Return [X, Y] of the center of cell containing provided text 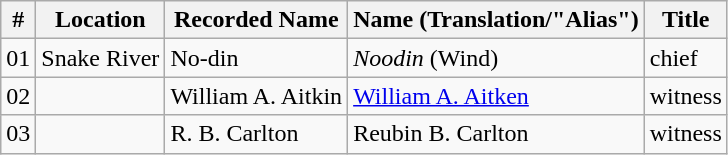
03 [18, 134]
Noodin (Wind) [496, 58]
# [18, 20]
Location [100, 20]
Name (Translation/"Alias") [496, 20]
01 [18, 58]
William A. Aitkin [256, 96]
chief [686, 58]
No-din [256, 58]
R. B. Carlton [256, 134]
02 [18, 96]
Snake River [100, 58]
Recorded Name [256, 20]
Title [686, 20]
William A. Aitken [496, 96]
Reubin B. Carlton [496, 134]
